Capture the cell that displays the provided text and extract its [x, y] central coordinate. 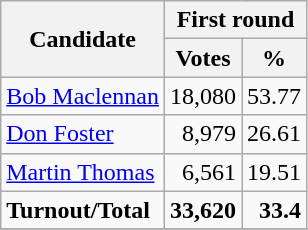
Bob Maclennan [83, 96]
Candidate [83, 39]
% [274, 58]
53.77 [274, 96]
Don Foster [83, 134]
26.61 [274, 134]
18,080 [202, 96]
First round [235, 20]
6,561 [202, 172]
33,620 [202, 210]
Martin Thomas [83, 172]
Turnout/Total [83, 210]
8,979 [202, 134]
33.4 [274, 210]
19.51 [274, 172]
Votes [202, 58]
